For the text-containing cell, return its midpoint in [X, Y] coordinate format. 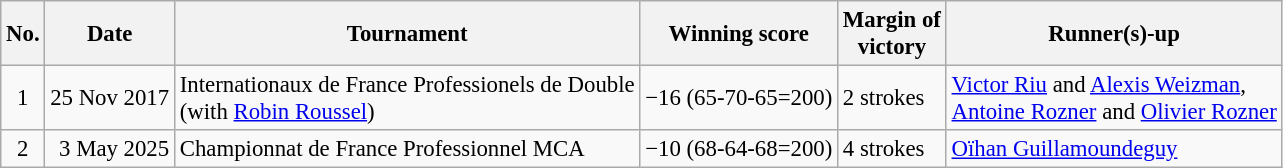
No. [23, 34]
Margin ofvictory [892, 34]
4 strokes [892, 149]
1 [23, 98]
−10 (68-64-68=200) [739, 149]
Tournament [406, 34]
3 May 2025 [110, 149]
Runner(s)-up [1114, 34]
−16 (65-70-65=200) [739, 98]
2 strokes [892, 98]
Oïhan Guillamoundeguy [1114, 149]
Winning score [739, 34]
2 [23, 149]
Championnat de France Professionnel MCA [406, 149]
25 Nov 2017 [110, 98]
Internationaux de France Professionels de Double(with Robin Roussel) [406, 98]
Date [110, 34]
Victor Riu and Alexis Weizman, Antoine Rozner and Olivier Rozner [1114, 98]
